Search for the cell housing the specified text and yield its (X, Y) center coordinate. 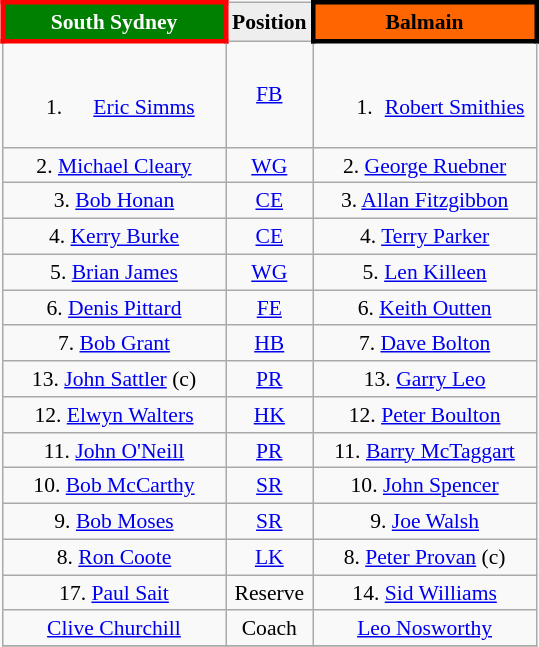
Leo Nosworthy (424, 628)
11. Barry McTaggart (424, 450)
9. Joe Walsh (424, 522)
7. Dave Bolton (424, 343)
Eric Simms (114, 94)
2. Michael Cleary (114, 165)
Balmain (424, 22)
HK (270, 415)
HB (270, 343)
17. Paul Sait (114, 593)
Position (270, 22)
13. John Sattler (c) (114, 379)
LK (270, 557)
6. Keith Outten (424, 308)
2. George Ruebner (424, 165)
12. Elwyn Walters (114, 415)
Clive Churchill (114, 628)
7. Bob Grant (114, 343)
FB (270, 94)
4. Kerry Burke (114, 237)
8. Ron Coote (114, 557)
13. Garry Leo (424, 379)
3. Allan Fitzgibbon (424, 201)
12. Peter Boulton (424, 415)
4. Terry Parker (424, 237)
Reserve (270, 593)
FE (270, 308)
5. Brian James (114, 272)
Robert Smithies (424, 94)
3. Bob Honan (114, 201)
Coach (270, 628)
9. Bob Moses (114, 522)
11. John O'Neill (114, 450)
6. Denis Pittard (114, 308)
8. Peter Provan (c) (424, 557)
10. John Spencer (424, 486)
South Sydney (114, 22)
5. Len Killeen (424, 272)
10. Bob McCarthy (114, 486)
14. Sid Williams (424, 593)
